Search for the cell housing the specified text and yield its [x, y] center coordinate. 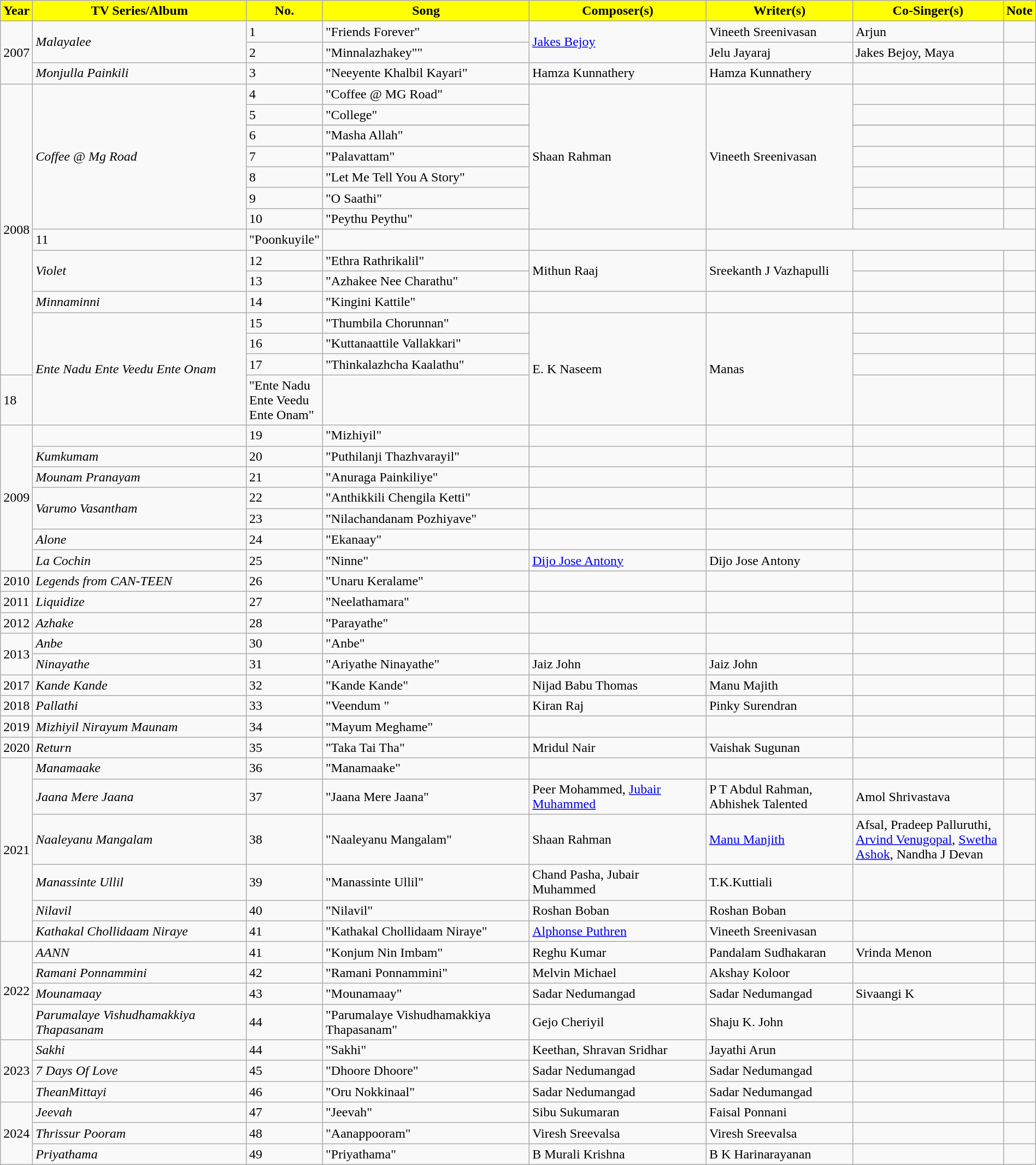
Song [426, 11]
"Anbe" [426, 644]
Coffee @ Mg Road [140, 156]
21 [285, 477]
9 [285, 198]
"Jeevah" [426, 1113]
8 [285, 177]
6 [285, 136]
"Mounamaay" [426, 993]
"Thinkalazhcha Kaalathu" [426, 364]
Kathakal Chollidaam Niraye [140, 931]
Liquidize [140, 602]
7 Days Of Love [140, 1071]
"Sakhi" [426, 1050]
Azhake [140, 622]
"Kande Kande" [426, 685]
P T Abdul Rahman, Abhishek Talented [779, 797]
30 [285, 644]
"Let Me Tell You A Story" [426, 177]
Pandalam Sudhakaran [779, 952]
"Kingini Kattile" [426, 302]
Kumkumam [140, 456]
10 [285, 219]
"Manassinte Ullil" [426, 882]
27 [285, 602]
"Ramani Ponnammini" [426, 973]
"Coffee @ MG Road" [426, 94]
"Ariyathe Ninayathe" [426, 664]
Mridul Nair [618, 748]
2017 [16, 685]
Gejo Cheriyil [618, 1022]
"Manamaake" [426, 768]
Minnaminni [140, 302]
La Cochin [140, 560]
Jayathi Arun [779, 1050]
"Ethra Rathrikalil" [426, 261]
3 [285, 73]
2009 [16, 498]
Manu Manjith [779, 839]
"Konjum Nin Imbam" [426, 952]
Jelu Jayaraj [779, 52]
5 [285, 115]
Legends from CAN-TEEN [140, 581]
Note [1020, 11]
"Jaana Mere Jaana" [426, 797]
"Taka Tai Tha" [426, 748]
Composer(s) [618, 11]
2007 [16, 52]
Keethan, Shravan Sridhar [618, 1050]
Mizhiyil Nirayum Maunam [140, 727]
Ramani Ponnammini [140, 973]
"Kuttanaattile Vallakkari" [426, 344]
"Dhoore Dhoore" [426, 1071]
Sreekanth J Vazhapulli [779, 271]
31 [285, 664]
14 [285, 302]
"Kathakal Chollidaam Niraye" [426, 931]
Parumalaye Vishudhamakkiya Thapasanam [140, 1022]
"Poonkuyile" [285, 239]
"Neelathamara" [426, 602]
2013 [16, 654]
Faisal Ponnani [779, 1113]
"Parayathe" [426, 622]
Varumo Vasantham [140, 508]
Nijad Babu Thomas [618, 685]
Mounam Pranayam [140, 477]
2019 [16, 727]
"Puthilanji Thazhvarayil" [426, 456]
2010 [16, 581]
47 [285, 1113]
T.K.Kuttiali [779, 882]
Jakes Bejoy [618, 42]
22 [285, 498]
Year [16, 11]
E. K Naseem [618, 369]
42 [285, 973]
2020 [16, 748]
24 [285, 539]
Co-Singer(s) [928, 11]
Kande Kande [140, 685]
36 [285, 768]
"Naaleyanu Mangalam" [426, 839]
2 [285, 52]
Naaleyanu Mangalam [140, 839]
2012 [16, 622]
"Thumbila Chorunnan" [426, 323]
2018 [16, 706]
Mounamaay [140, 993]
Kiran Raj [618, 706]
Ninayathe [140, 664]
40 [285, 910]
Pallathi [140, 706]
"Nilachandanam Pozhiyave" [426, 519]
Alone [140, 539]
"Aanappooram" [426, 1133]
Chand Pasha, Jubair Muhammed [618, 882]
"Oru Nokkinaal" [426, 1092]
16 [285, 344]
20 [285, 456]
Arjun [928, 32]
Vaishak Sugunan [779, 748]
"Palavattam" [426, 156]
No. [285, 11]
Nilavil [140, 910]
"Neeyente Khalbil Kayari" [426, 73]
Jaana Mere Jaana [140, 797]
Manu Majith [779, 685]
"Ninne" [426, 560]
2022 [16, 990]
"Peythu Peythu" [426, 219]
Return [140, 748]
48 [285, 1133]
Ente Nadu Ente Veedu Ente Onam [140, 369]
Mithun Raaj [618, 271]
Priyathama [140, 1154]
Sakhi [140, 1050]
17 [285, 364]
Manassinte Ullil [140, 882]
Violet [140, 271]
26 [285, 581]
TheanMittayi [140, 1092]
Akshay Koloor [779, 973]
"Veendum " [426, 706]
33 [285, 706]
1 [285, 32]
AANN [140, 952]
B Murali Krishna [618, 1154]
"Ekanaay" [426, 539]
Shaju K. John [779, 1022]
49 [285, 1154]
"Anuraga Painkiliye" [426, 477]
"Friends Forever" [426, 32]
"Anthikkili Chengila Ketti" [426, 498]
32 [285, 685]
18 [16, 400]
Afsal, Pradeep Palluruthi, Arvind Venugopal, Swetha Ashok, Nandha J Devan [928, 839]
12 [285, 261]
2024 [16, 1133]
Melvin Michael [618, 973]
TV Series/Album [140, 11]
Vrinda Menon [928, 952]
Malayalee [140, 42]
"Masha Allah" [426, 136]
Writer(s) [779, 11]
25 [285, 560]
"Azhakee Nee Charathu" [426, 281]
4 [285, 94]
2008 [16, 230]
Thrissur Pooram [140, 1133]
"Unaru Keralame" [426, 581]
"Priyathama" [426, 1154]
19 [285, 436]
Amol Shrivastava [928, 797]
7 [285, 156]
Jeevah [140, 1113]
35 [285, 748]
43 [285, 993]
"Mayum Meghame" [426, 727]
15 [285, 323]
"O Saathi" [426, 198]
"Minnalazhakey"" [426, 52]
Jakes Bejoy, Maya [928, 52]
Anbe [140, 644]
"College" [426, 115]
B K Harinarayanan [779, 1154]
38 [285, 839]
34 [285, 727]
37 [285, 797]
46 [285, 1092]
45 [285, 1071]
11 [140, 239]
Alphonse Puthren [618, 931]
Reghu Kumar [618, 952]
Sivaangi K [928, 993]
13 [285, 281]
23 [285, 519]
28 [285, 622]
"Nilavil" [426, 910]
"Mizhiyil" [426, 436]
Manamaake [140, 768]
2023 [16, 1071]
Manas [779, 369]
Monjulla Painkili [140, 73]
"Parumalaye Vishudhamakkiya Thapasanam" [426, 1022]
Sibu Sukumaran [618, 1113]
2011 [16, 602]
39 [285, 882]
Peer Mohammed, Jubair Muhammed [618, 797]
Pinky Surendran [779, 706]
"Ente Nadu Ente Veedu Ente Onam" [285, 400]
2021 [16, 850]
